Find where the given text appears and provide that cell's center as (X, Y) coordinate. 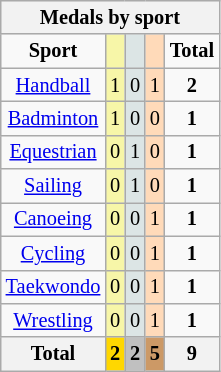
Wrestling (54, 320)
Medals by sport (110, 17)
Handball (54, 85)
Canoeing (54, 219)
9 (192, 354)
Cycling (54, 253)
Equestrian (54, 152)
Sailing (54, 186)
Badminton (54, 118)
Taekwondo (54, 287)
Sport (54, 51)
5 (155, 354)
